For the text-containing cell, return its midpoint in (X, Y) coordinate format. 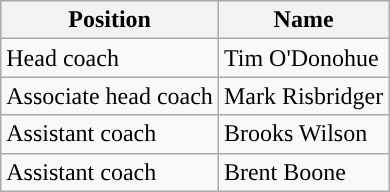
Brooks Wilson (303, 134)
Brent Boone (303, 172)
Position (110, 20)
Tim O'Donohue (303, 58)
Mark Risbridger (303, 96)
Associate head coach (110, 96)
Head coach (110, 58)
Name (303, 20)
